Return the (x, y) coordinate for the center point of the cell that contains the specified text.  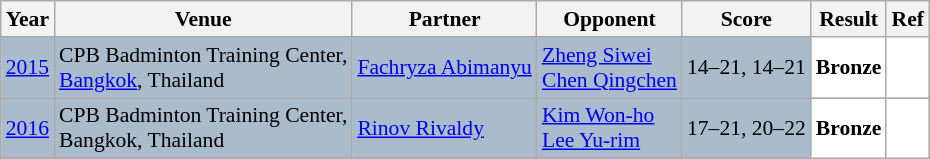
Rinov Rivaldy (444, 128)
Kim Won-ho Lee Yu-rim (610, 128)
Partner (444, 19)
Score (746, 19)
Opponent (610, 19)
Year (28, 19)
Venue (203, 19)
Zheng Siwei Chen Qingchen (610, 68)
Result (849, 19)
2016 (28, 128)
2015 (28, 68)
17–21, 20–22 (746, 128)
Fachryza Abimanyu (444, 68)
14–21, 14–21 (746, 68)
Ref (907, 19)
